Output the (X, Y) coordinate of the center of the cell containing the given text.  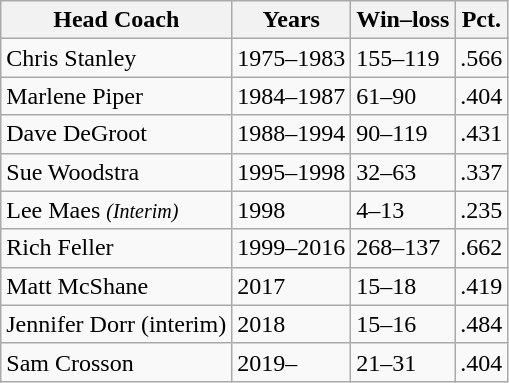
4–13 (403, 210)
.484 (482, 324)
268–137 (403, 248)
1984–1987 (292, 96)
Matt McShane (116, 286)
Lee Maes (Interim) (116, 210)
1988–1994 (292, 134)
.566 (482, 58)
Years (292, 20)
Jennifer Dorr (interim) (116, 324)
1995–1998 (292, 172)
Head Coach (116, 20)
15–18 (403, 286)
Dave DeGroot (116, 134)
21–31 (403, 362)
1999–2016 (292, 248)
Sam Crosson (116, 362)
.337 (482, 172)
15–16 (403, 324)
Rich Feller (116, 248)
90–119 (403, 134)
1975–1983 (292, 58)
2018 (292, 324)
2017 (292, 286)
2019– (292, 362)
155–119 (403, 58)
.419 (482, 286)
61–90 (403, 96)
Sue Woodstra (116, 172)
1998 (292, 210)
Marlene Piper (116, 96)
Chris Stanley (116, 58)
.662 (482, 248)
.235 (482, 210)
32–63 (403, 172)
Win–loss (403, 20)
Pct. (482, 20)
.431 (482, 134)
